Determine the [X, Y] coordinate at the center of the cell enclosing the given text.  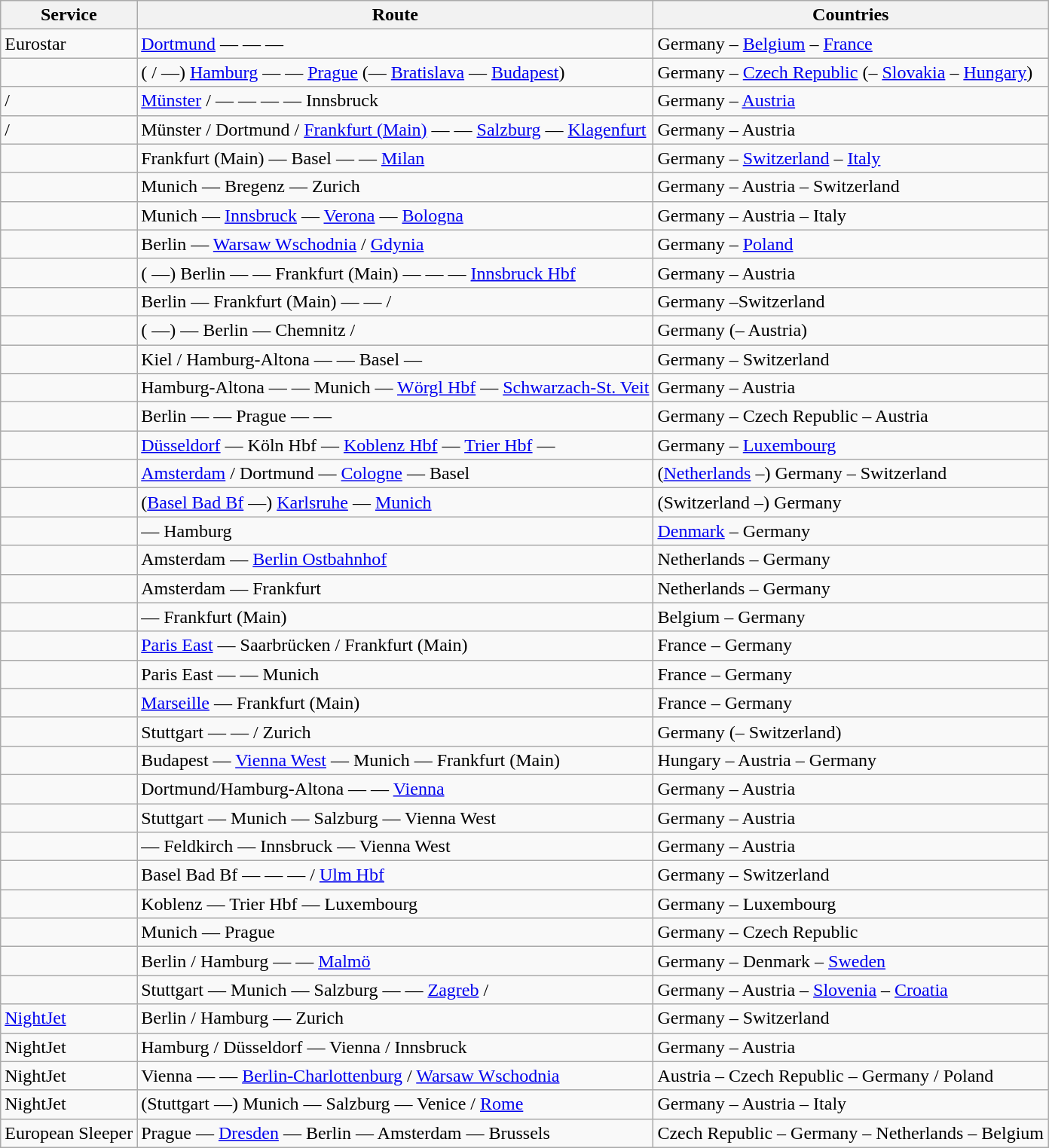
Germany (– Switzerland) [851, 731]
Countries [851, 15]
Munich — Prague [395, 933]
Hamburg / Düsseldorf — Vienna / Innsbruck [395, 1047]
Hamburg-Altona — — Munich — Wörgl Hbf — Schwarzach-St. Veit [395, 388]
Austria – Czech Republic – Germany / Poland [851, 1076]
( —) Berlin — — Frankfurt (Main) — — — Innsbruck Hbf [395, 273]
Stuttgart — Munich — Salzburg — Vienna West [395, 817]
Czech Republic – Germany – Netherlands – Belgium [851, 1133]
Denmark – Germany [851, 531]
Prague — Dresden — Berlin — Amsterdam — Brussels [395, 1133]
Marseille — Frankfurt (Main) [395, 703]
Munich — Innsbruck — Verona — Bologna [395, 215]
Germany – Denmark – Sweden [851, 961]
Germany – Czech Republic (– Slovakia – Hungary) [851, 72]
Berlin — Frankfurt (Main) — — / [395, 301]
Düsseldorf — Köln Hbf — Koblenz Hbf — Trier Hbf — [395, 445]
Koblenz — Trier Hbf — Luxembourg [395, 904]
Service [69, 15]
Paris East — Saarbrücken / Frankfurt (Main) [395, 646]
Hungary – Austria – Germany [851, 760]
Germany – Poland [851, 244]
Budapest — Vienna West — Munich — Frankfurt (Main) [395, 760]
Belgium – Germany [851, 617]
Germany –Switzerland [851, 301]
Germany – Switzerland – Italy [851, 158]
Amsterdam — Berlin Ostbahnhof [395, 560]
Frankfurt (Main) — Basel — — Milan [395, 158]
Dortmund/Hamburg-Altona — — Vienna [395, 789]
Amsterdam / Dortmund — Cologne — Basel [395, 474]
Germany – Czech Republic [851, 933]
Amsterdam — Frankfurt [395, 588]
Vienna — — Berlin-Charlottenburg / Warsaw Wschodnia [395, 1076]
Münster / Dortmund / Frankfurt (Main) — — Salzburg — Klagenfurt [395, 130]
Dortmund — — — [395, 44]
Germany – Czech Republic – Austria [851, 417]
Stuttgart — — / Zurich [395, 731]
Berlin — Warsaw Wschodnia / Gdynia [395, 244]
Münster / — — — — Innsbruck [395, 101]
Kiel / Hamburg-Altona — — Basel — [395, 359]
( —) — Berlin — Chemnitz / [395, 330]
(Netherlands –) Germany – Switzerland [851, 474]
— Frankfurt (Main) [395, 617]
European Sleeper [69, 1133]
Stuttgart — Munich — Salzburg — — Zagreb / [395, 990]
Germany – Austria – Switzerland [851, 187]
(Stuttgart —) Munich — Salzburg — Venice / Rome [395, 1104]
— Hamburg [395, 531]
Germany – Austria – Slovenia – Croatia [851, 990]
(Basel Bad Bf —) Karlsruhe — Munich [395, 502]
Germany – Belgium – France [851, 44]
Basel Bad Bf — — — / Ulm Hbf [395, 875]
Paris East — — Munich [395, 674]
Route [395, 15]
Berlin — — Prague — — [395, 417]
— Feldkirch — Innsbruck — Vienna West [395, 847]
(Switzerland –) Germany [851, 502]
( / —) Hamburg — — Prague (— Bratislava — Budapest) [395, 72]
Munich — Bregenz — Zurich [395, 187]
Germany (– Austria) [851, 330]
Berlin / Hamburg — Zurich [395, 1018]
Berlin / Hamburg — — Malmö [395, 961]
Eurostar [69, 44]
